Return the [x, y] coordinate for the center point of the cell that contains the specified text.  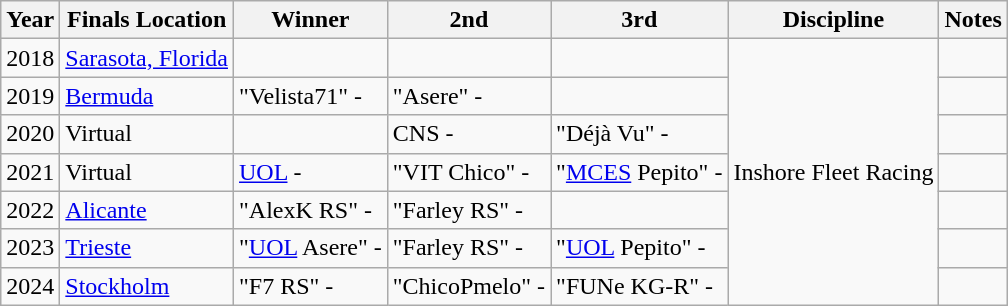
Year [30, 20]
"MCES Pepito" - [640, 172]
2018 [30, 58]
"UOL Pepito" - [640, 248]
Notes [973, 20]
Winner [311, 20]
"Déjà Vu" - [640, 134]
Discipline [834, 20]
3rd [640, 20]
Inshore Fleet Racing [834, 172]
Finals Location [147, 20]
"VIT Chico" - [468, 172]
UOL - [311, 172]
Bermuda [147, 96]
Alicante [147, 210]
2021 [30, 172]
"ChicoPmelo" - [468, 286]
"F7 RS" - [311, 286]
"FUNe KG-R" - [640, 286]
"Velista71" - [311, 96]
"UOL Asere" - [311, 248]
"Asere" - [468, 96]
Sarasota, Florida [147, 58]
2020 [30, 134]
2023 [30, 248]
2019 [30, 96]
CNS - [468, 134]
2024 [30, 286]
2nd [468, 20]
Stockholm [147, 286]
"AlexK RS" - [311, 210]
Trieste [147, 248]
2022 [30, 210]
